Locate the cell with the specified text and output its [X, Y] center coordinate. 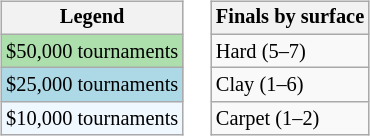
Finals by surface [290, 18]
Clay (1–6) [290, 85]
Legend [92, 18]
Hard (5–7) [290, 51]
$25,000 tournaments [92, 85]
$10,000 tournaments [92, 119]
$50,000 tournaments [92, 51]
Carpet (1–2) [290, 119]
